Return the [X, Y] coordinate for the center point of the cell that contains the specified text.  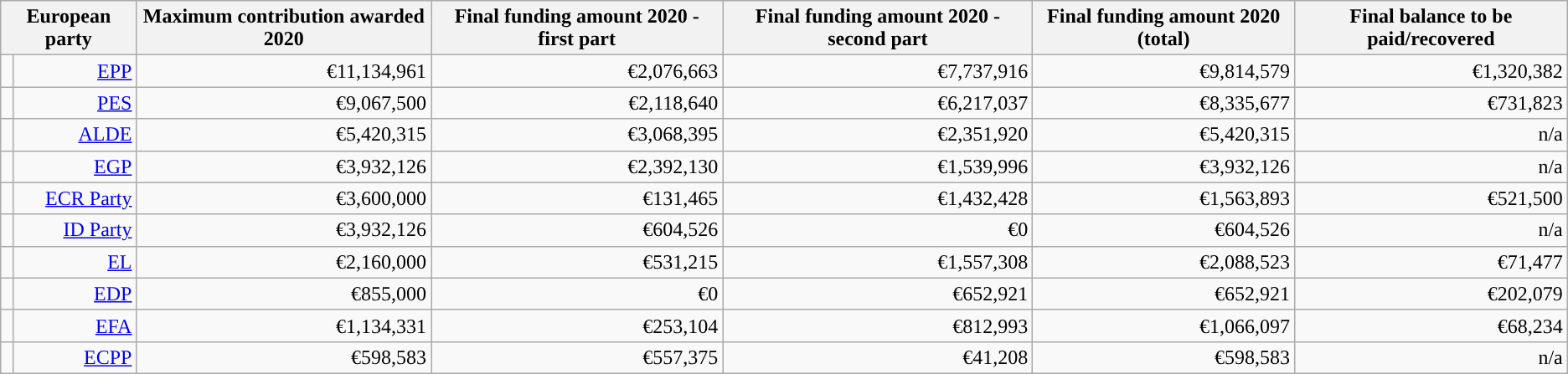
European party [69, 28]
€1,432,428 [878, 198]
EGP [75, 167]
EPP [75, 71]
Final funding amount 2020 (total) [1164, 28]
€1,563,893 [1164, 198]
EDP [75, 294]
€7,737,916 [878, 71]
€812,993 [878, 325]
€202,079 [1431, 294]
€131,465 [577, 198]
€557,375 [577, 357]
€1,539,996 [878, 167]
€9,067,500 [284, 103]
€68,234 [1431, 325]
PES [75, 103]
€531,215 [577, 262]
€253,104 [577, 325]
ECPP [75, 357]
€2,118,640 [577, 103]
Final funding amount 2020 - second part [878, 28]
€2,351,920 [878, 135]
€1,134,331 [284, 325]
€855,000 [284, 294]
€521,500 [1431, 198]
ID Party [75, 230]
ALDE [75, 135]
€11,134,961 [284, 71]
Final funding amount 2020 - first part [577, 28]
€71,477 [1431, 262]
€1,320,382 [1431, 71]
€2,076,663 [577, 71]
€3,600,000 [284, 198]
EL [75, 262]
EFA [75, 325]
€41,208 [878, 357]
€3,068,395 [577, 135]
€2,392,130 [577, 167]
€2,088,523 [1164, 262]
€1,557,308 [878, 262]
€1,066,097 [1164, 325]
€6,217,037 [878, 103]
€8,335,677 [1164, 103]
Final balance to be paid/recovered [1431, 28]
ECR Party [75, 198]
Maximum contribution awarded 2020 [284, 28]
€731,823 [1431, 103]
€9,814,579 [1164, 71]
€2,160,000 [284, 262]
